For the text-containing cell, return its midpoint in (x, y) coordinate format. 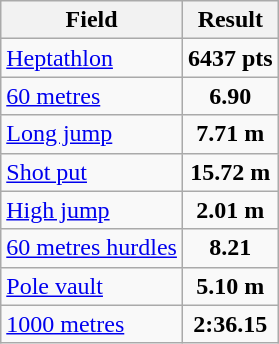
Shot put (92, 172)
6.90 (230, 96)
2:36.15 (230, 324)
Result (230, 20)
2.01 m (230, 210)
Long jump (92, 134)
Pole vault (92, 286)
Heptathlon (92, 58)
6437 pts (230, 58)
15.72 m (230, 172)
Field (92, 20)
60 metres (92, 96)
5.10 m (230, 286)
High jump (92, 210)
7.71 m (230, 134)
1000 metres (92, 324)
8.21 (230, 248)
60 metres hurdles (92, 248)
